Identify which cell holds the provided text, then report its [X, Y] central coordinate. 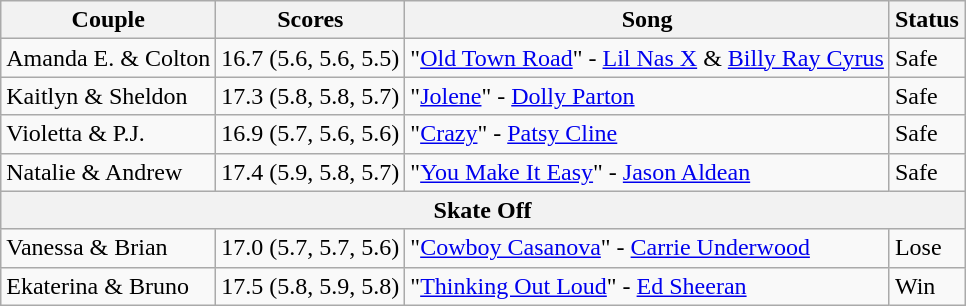
"Crazy" - Patsy Cline [648, 134]
Lose [926, 248]
Kaitlyn & Sheldon [108, 96]
16.9 (5.7, 5.6, 5.6) [310, 134]
"You Make It Easy" - Jason Aldean [648, 172]
Scores [310, 20]
Skate Off [483, 210]
"Thinking Out Loud" - Ed Sheeran [648, 286]
"Old Town Road" - Lil Nas X & Billy Ray Cyrus [648, 58]
Amanda E. & Colton [108, 58]
17.0 (5.7, 5.7, 5.6) [310, 248]
Couple [108, 20]
"Cowboy Casanova" - Carrie Underwood [648, 248]
Status [926, 20]
Violetta & P.J. [108, 134]
17.3 (5.8, 5.8, 5.7) [310, 96]
17.4 (5.9, 5.8, 5.7) [310, 172]
Song [648, 20]
Win [926, 286]
"Jolene" - Dolly Parton [648, 96]
16.7 (5.6, 5.6, 5.5) [310, 58]
Natalie & Andrew [108, 172]
17.5 (5.8, 5.9, 5.8) [310, 286]
Vanessa & Brian [108, 248]
Ekaterina & Bruno [108, 286]
